Capture the cell that displays the provided text and extract its [x, y] central coordinate. 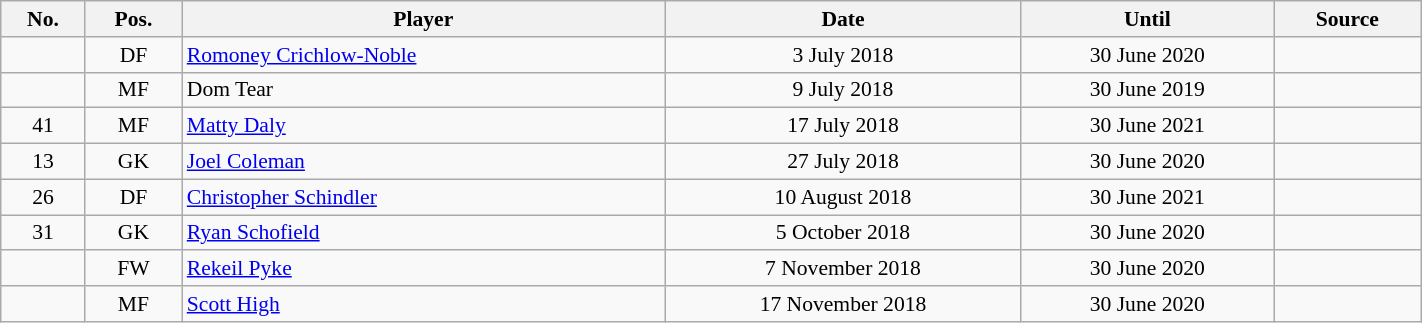
Joel Coleman [424, 162]
5 October 2018 [843, 233]
41 [43, 126]
Ryan Schofield [424, 233]
Until [1147, 19]
No. [43, 19]
3 July 2018 [843, 55]
7 November 2018 [843, 269]
Date [843, 19]
Dom Tear [424, 90]
9 July 2018 [843, 90]
30 June 2019 [1147, 90]
Matty Daly [424, 126]
Source [1348, 19]
FW [134, 269]
31 [43, 233]
Scott High [424, 304]
17 November 2018 [843, 304]
Christopher Schindler [424, 197]
Pos. [134, 19]
17 July 2018 [843, 126]
Romoney Crichlow-Noble [424, 55]
Player [424, 19]
Rekeil Pyke [424, 269]
27 July 2018 [843, 162]
10 August 2018 [843, 197]
13 [43, 162]
26 [43, 197]
